Return the [X, Y] coordinate for the center point of the cell that contains the specified text.  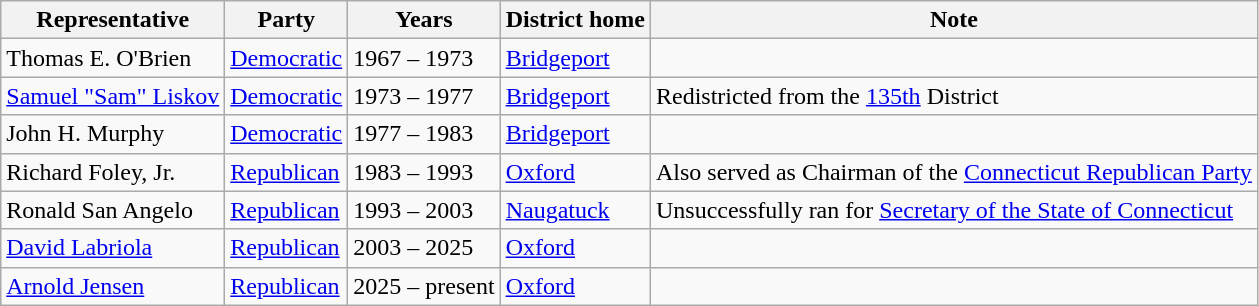
Representative [113, 20]
Party [286, 20]
Also served as Chairman of the Connecticut Republican Party [954, 172]
Samuel "Sam" Liskov [113, 96]
1973 – 1977 [424, 96]
Redistricted from the 135th District [954, 96]
Ronald San Angelo [113, 210]
Unsuccessfully ran for Secretary of the State of Connecticut [954, 210]
1983 – 1993 [424, 172]
2003 – 2025 [424, 248]
Richard Foley, Jr. [113, 172]
District home [575, 20]
1977 – 1983 [424, 134]
Note [954, 20]
Years [424, 20]
Thomas E. O'Brien [113, 58]
John H. Murphy [113, 134]
2025 – present [424, 286]
1967 – 1973 [424, 58]
Arnold Jensen [113, 286]
David Labriola [113, 248]
Naugatuck [575, 210]
1993 – 2003 [424, 210]
